Return [X, Y] of the center of cell containing provided text 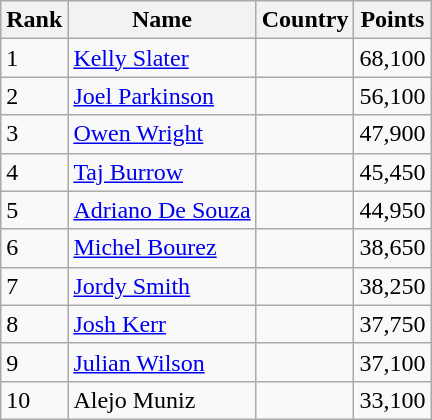
Kelly Slater [162, 58]
56,100 [392, 96]
47,900 [392, 134]
Rank [34, 20]
38,650 [392, 248]
45,450 [392, 172]
Points [392, 20]
9 [34, 362]
Taj Burrow [162, 172]
1 [34, 58]
44,950 [392, 210]
4 [34, 172]
33,100 [392, 400]
6 [34, 248]
Alejo Muniz [162, 400]
Jordy Smith [162, 286]
Owen Wright [162, 134]
Michel Bourez [162, 248]
68,100 [392, 58]
Julian Wilson [162, 362]
2 [34, 96]
Name [162, 20]
Country [305, 20]
8 [34, 324]
37,750 [392, 324]
Adriano De Souza [162, 210]
Josh Kerr [162, 324]
5 [34, 210]
3 [34, 134]
Joel Parkinson [162, 96]
38,250 [392, 286]
7 [34, 286]
37,100 [392, 362]
10 [34, 400]
